Capture the cell that displays the provided text and extract its [X, Y] central coordinate. 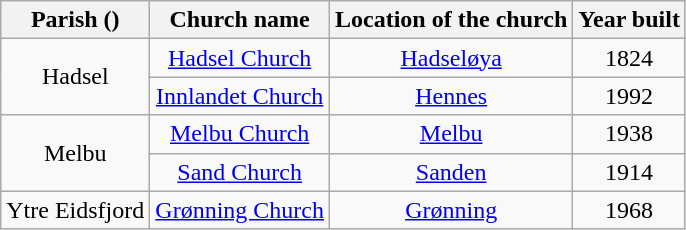
Sand Church [240, 172]
Hennes [452, 96]
1992 [630, 96]
Parish () [76, 20]
1914 [630, 172]
Year built [630, 20]
Hadsel [76, 77]
1968 [630, 210]
Church name [240, 20]
Grønning [452, 210]
1938 [630, 134]
Innlandet Church [240, 96]
Location of the church [452, 20]
Melbu Church [240, 134]
1824 [630, 58]
Sanden [452, 172]
Ytre Eidsfjord [76, 210]
Hadsel Church [240, 58]
Hadseløya [452, 58]
Grønning Church [240, 210]
